Identify which cell holds the provided text, then report its [x, y] central coordinate. 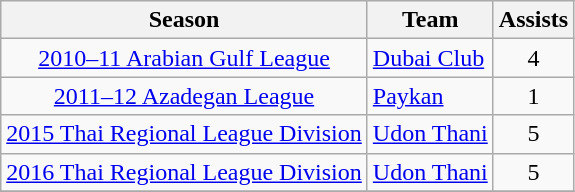
Team [430, 20]
2015 Thai Regional League Division [184, 134]
Dubai Club [430, 58]
2016 Thai Regional League Division [184, 172]
Paykan [430, 96]
Assists [533, 20]
Season [184, 20]
4 [533, 58]
1 [533, 96]
2010–11 Arabian Gulf League [184, 58]
2011–12 Azadegan League [184, 96]
